Locate the cell with the specified text and output its (x, y) center coordinate. 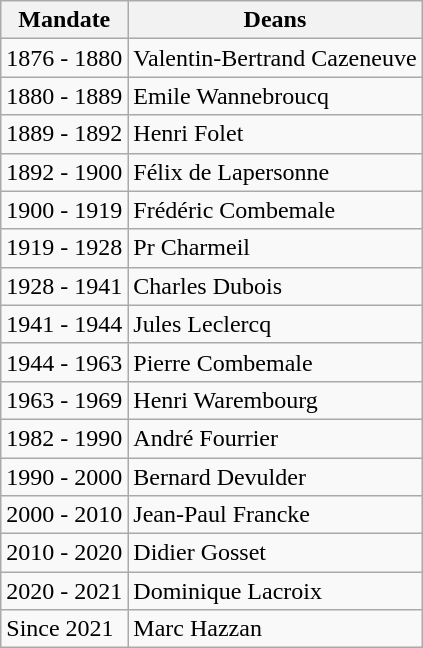
1892 - 1900 (64, 172)
Pr Charmeil (275, 248)
Henri Folet (275, 134)
Mandate (64, 20)
1941 - 1944 (64, 324)
Félix de Lapersonne (275, 172)
1876 - 1880 (64, 58)
Henri Warembourg (275, 400)
1963 - 1969 (64, 400)
Emile Wannebroucq (275, 96)
2020 - 2021 (64, 591)
1900 - 1919 (64, 210)
Dominique Lacroix (275, 591)
1880 - 1889 (64, 96)
Jules Leclercq (275, 324)
Since 2021 (64, 629)
André Fourrier (275, 438)
1928 - 1941 (64, 286)
Deans (275, 20)
Jean-Paul Francke (275, 515)
2000 - 2010 (64, 515)
1944 - 1963 (64, 362)
Pierre Combemale (275, 362)
1982 - 1990 (64, 438)
2010 - 2020 (64, 553)
Marc Hazzan (275, 629)
Didier Gosset (275, 553)
Bernard Devulder (275, 477)
Frédéric Combemale (275, 210)
Charles Dubois (275, 286)
1919 - 1928 (64, 248)
Valentin-Bertrand Cazeneuve (275, 58)
1990 - 2000 (64, 477)
1889 - 1892 (64, 134)
